Scan for the cell matching the given text and deliver its [x, y] coordinate at center. 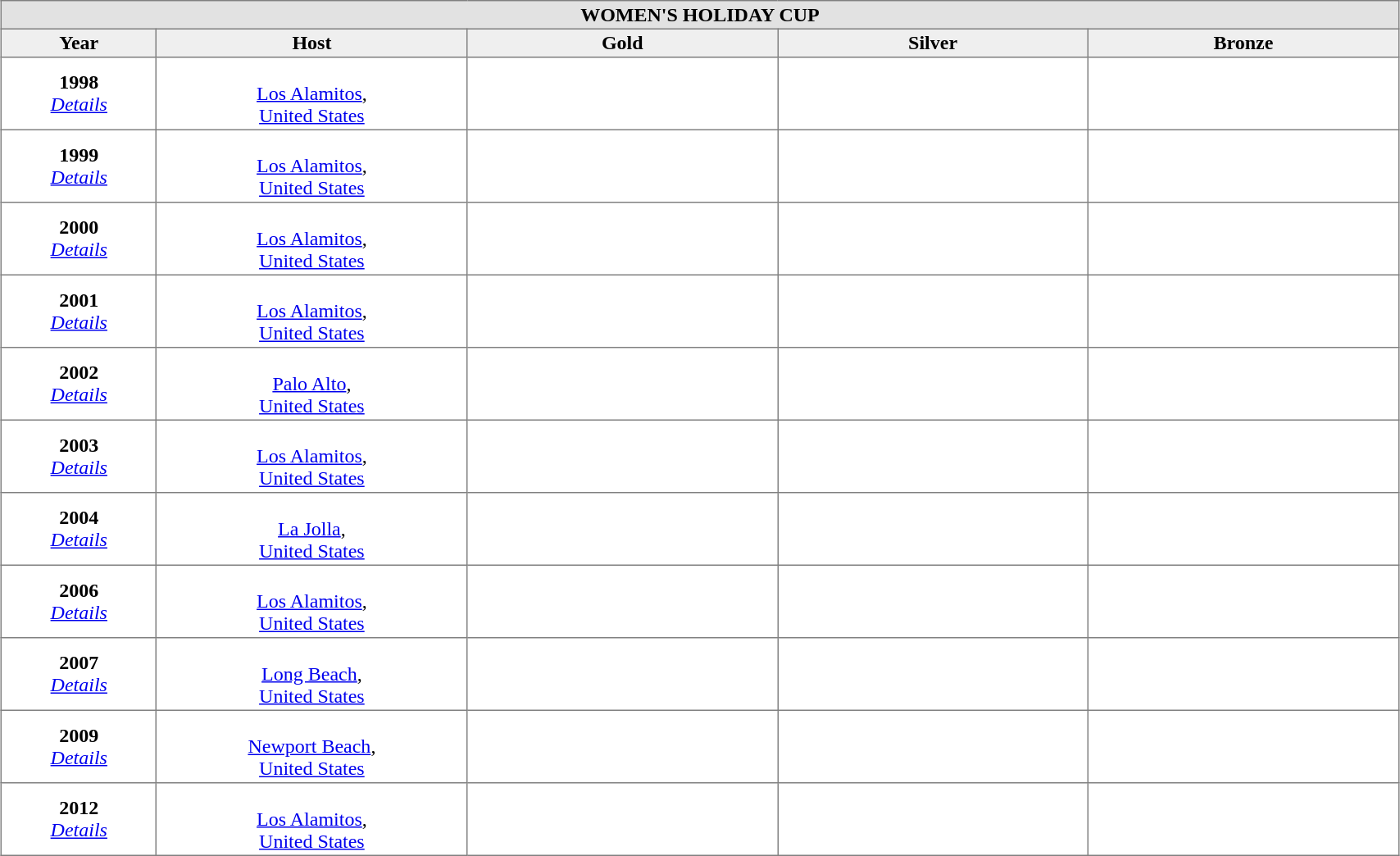
2004Details [79, 529]
1999Details [79, 166]
Newport Beach,United States [311, 746]
Bronze [1244, 43]
Long Beach,United States [311, 674]
2000Details [79, 239]
Gold [623, 43]
1998Details [79, 93]
WOMEN'S HOLIDAY CUP [700, 15]
2002Details [79, 384]
2007Details [79, 674]
La Jolla,United States [311, 529]
2012Details [79, 819]
2003Details [79, 456]
Year [79, 43]
2001Details [79, 311]
Host [311, 43]
2006Details [79, 601]
2009Details [79, 746]
Palo Alto,United States [311, 384]
Silver [933, 43]
